Pinpoint the cell where the given text exists, returning its (X, Y) midpoint coordinate. 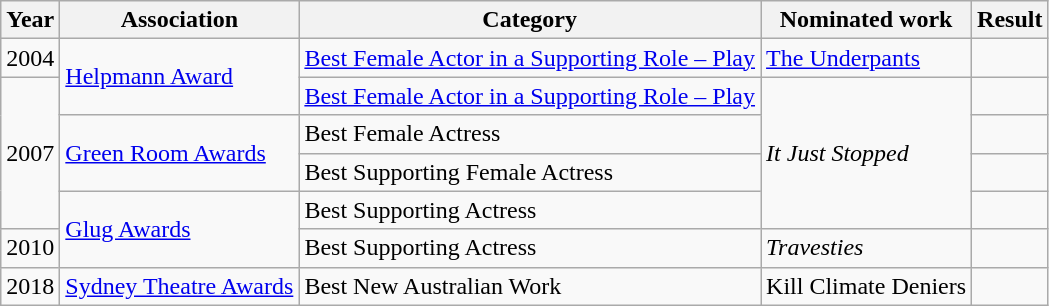
Green Room Awards (180, 153)
Year (30, 20)
2004 (30, 58)
Category (530, 20)
Travesties (866, 248)
Nominated work (866, 20)
Association (180, 20)
Helpmann Award (180, 77)
Best New Australian Work (530, 286)
2010 (30, 248)
Kill Climate Deniers (866, 286)
Best Female Actress (530, 134)
The Underpants (866, 58)
It Just Stopped (866, 153)
Glug Awards (180, 229)
2007 (30, 153)
Best Supporting Female Actress (530, 172)
2018 (30, 286)
Result (1010, 20)
Sydney Theatre Awards (180, 286)
